For the text-containing cell, return its midpoint in (X, Y) coordinate format. 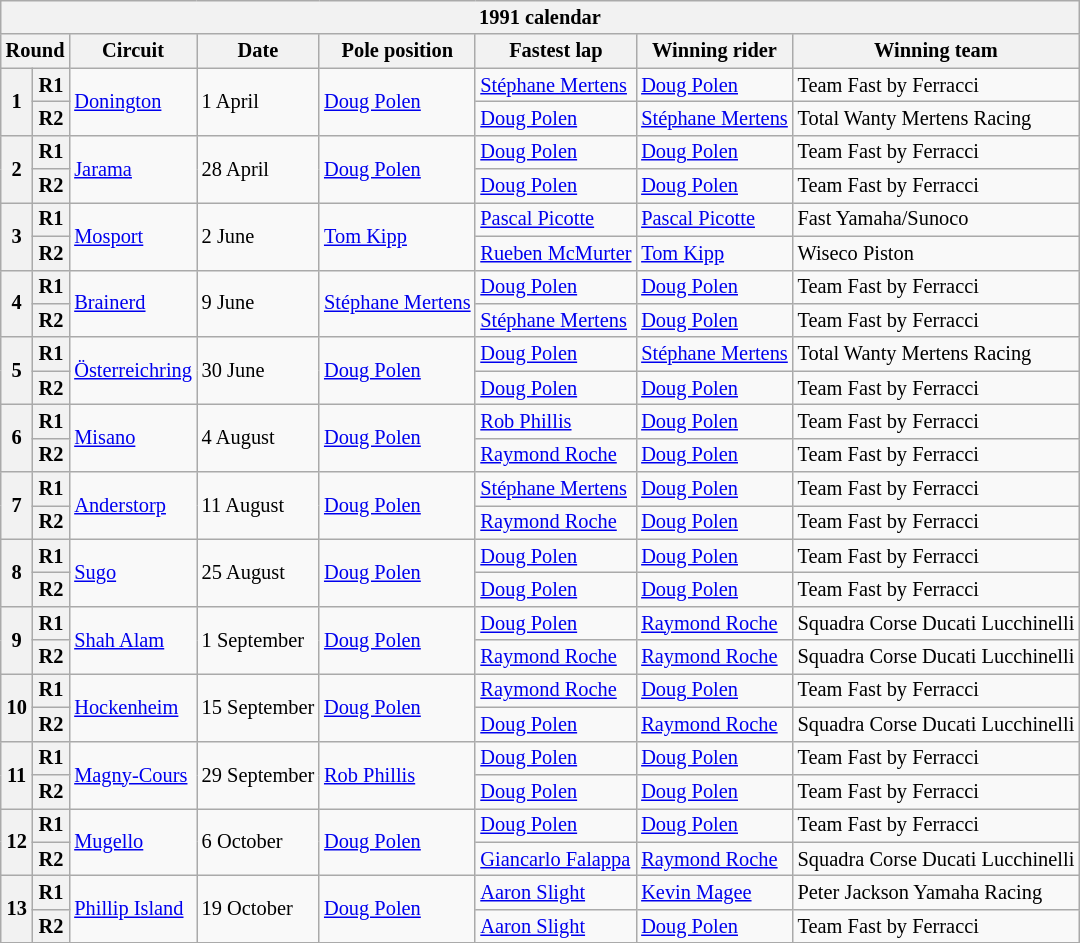
5 (17, 370)
Phillip Island (132, 908)
9 (17, 640)
29 September (258, 774)
1 September (258, 640)
25 August (258, 572)
1 (17, 102)
Wiseco Piston (936, 253)
11 (17, 774)
8 (17, 572)
1991 calendar (540, 17)
19 October (258, 908)
9 June (258, 304)
15 September (258, 706)
Rueben McMurter (556, 253)
Circuit (132, 51)
Shah Alam (132, 640)
1 April (258, 102)
Hockenheim (132, 706)
Jarama (132, 168)
6 (17, 438)
11 August (258, 506)
Fastest lap (556, 51)
2 June (258, 236)
Sugo (132, 572)
Winning rider (714, 51)
Magny-Cours (132, 774)
Mosport (132, 236)
4 August (258, 438)
Date (258, 51)
Anderstorp (132, 506)
10 (17, 706)
12 (17, 842)
Brainerd (132, 304)
Winning team (936, 51)
30 June (258, 370)
Giancarlo Falappa (556, 859)
Donington (132, 102)
13 (17, 908)
Fast Yamaha/Sunoco (936, 219)
Mugello (132, 842)
Kevin Magee (714, 892)
Österreichring (132, 370)
Peter Jackson Yamaha Racing (936, 892)
Round (36, 51)
Pole position (397, 51)
4 (17, 304)
Misano (132, 438)
28 April (258, 168)
2 (17, 168)
7 (17, 506)
6 October (258, 842)
3 (17, 236)
